Locate the cell with the specified text and output its (x, y) center coordinate. 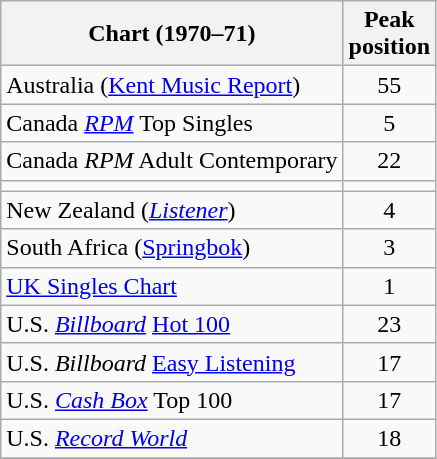
18 (389, 438)
Canada RPM Top Singles (172, 123)
U.S. Cash Box Top 100 (172, 400)
Australia (Kent Music Report) (172, 85)
Canada RPM Adult Contemporary (172, 161)
55 (389, 85)
5 (389, 123)
1 (389, 286)
UK Singles Chart (172, 286)
U.S. Record World (172, 438)
South Africa (Springbok) (172, 248)
Peakposition (389, 34)
U.S. Billboard Easy Listening (172, 362)
23 (389, 324)
22 (389, 161)
3 (389, 248)
Chart (1970–71) (172, 34)
New Zealand (Listener) (172, 210)
4 (389, 210)
U.S. Billboard Hot 100 (172, 324)
